Identify which cell holds the provided text, then report its [x, y] central coordinate. 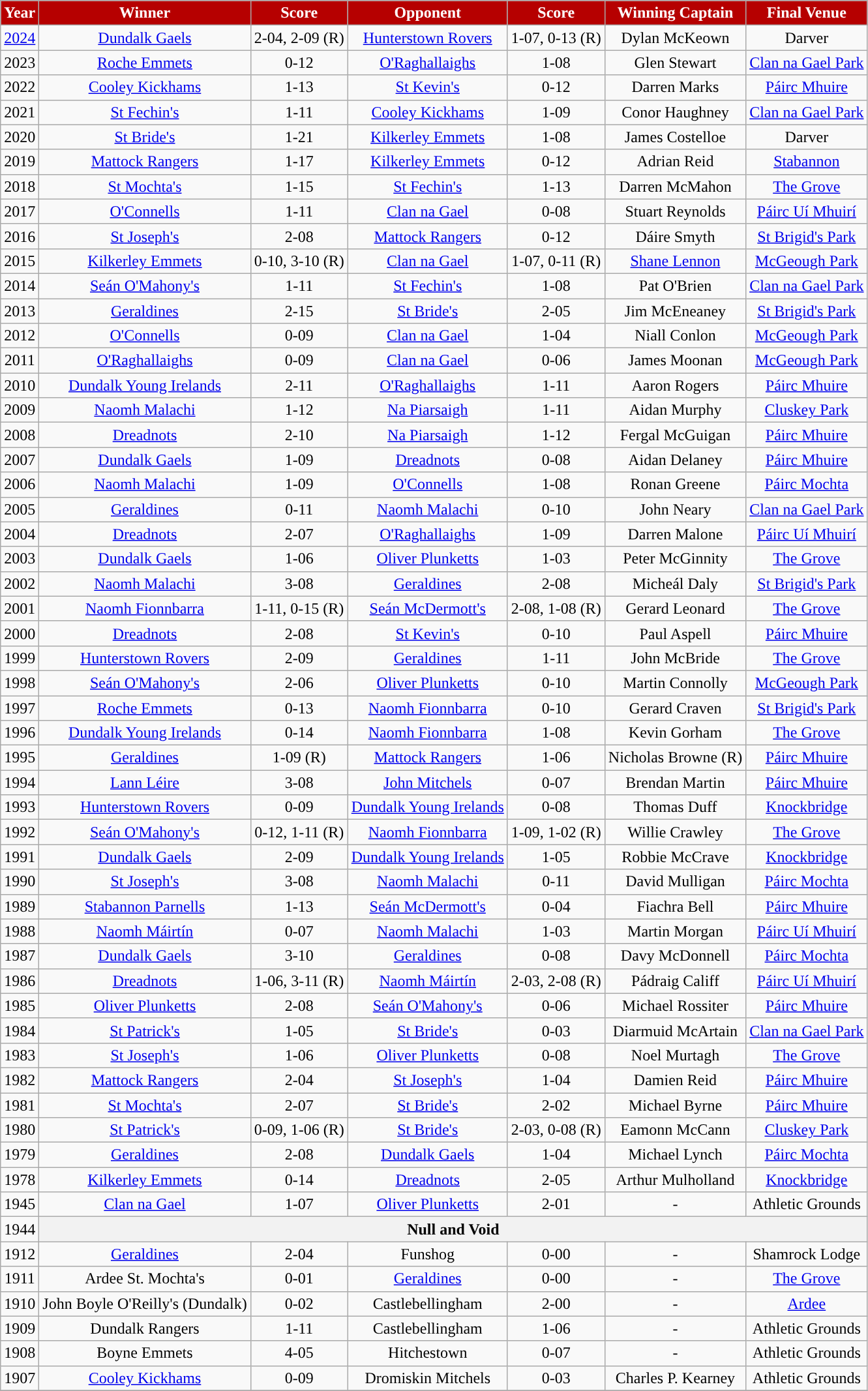
2019 [20, 162]
1989 [20, 906]
1984 [20, 1030]
John McBride [675, 658]
Robbie McCrave [675, 857]
Ardee [807, 1304]
Eamonn McCann [675, 1130]
James Costelloe [675, 137]
0-01 [299, 1279]
Martin Connolly [675, 683]
Pádraig Califf [675, 981]
Winner [145, 13]
1979 [20, 1155]
1991 [20, 857]
1-06, 3-11 (R) [299, 981]
Noel Murtagh [675, 1055]
John Mitchels [428, 783]
Michael Rossiter [675, 1006]
Ronan Greene [675, 485]
James Moonan [675, 361]
2023 [20, 63]
Brendan Martin [675, 783]
1999 [20, 658]
Niall Conlon [675, 336]
1990 [20, 882]
Stuart Reynolds [675, 211]
Charles P. Kearney [675, 1378]
Willie Crawley [675, 832]
1985 [20, 1006]
2008 [20, 435]
Fiachra Bell [675, 906]
2-10 [299, 435]
Final Venue [807, 13]
Darren Marks [675, 87]
Winning Captain [675, 13]
Funshog [428, 1254]
2004 [20, 534]
1982 [20, 1080]
Stabannon Parnells [145, 906]
1-07, 0-13 (R) [556, 38]
2012 [20, 336]
Aidan Delaney [675, 460]
2018 [20, 187]
1978 [20, 1180]
2014 [20, 286]
1988 [20, 931]
2011 [20, 361]
2024 [20, 38]
2021 [20, 112]
2-06 [299, 683]
3-10 [299, 956]
1944 [20, 1229]
Gerard Craven [675, 708]
Michael Byrne [675, 1105]
Peter McGinnity [675, 559]
Gerard Leonard [675, 608]
2013 [20, 311]
Micheál Daly [675, 584]
2017 [20, 211]
2015 [20, 261]
Dylan McKeown [675, 38]
Darren Malone [675, 534]
Martin Morgan [675, 931]
1998 [20, 683]
1987 [20, 956]
Hitchestown [428, 1353]
Arthur Mulholland [675, 1180]
David Mulligan [675, 882]
Ardee St. Mochta's [145, 1279]
1910 [20, 1304]
1994 [20, 783]
1909 [20, 1328]
Nicholas Browne (R) [675, 758]
1986 [20, 981]
2007 [20, 460]
0-10, 3-10 (R) [299, 261]
1-17 [299, 162]
1945 [20, 1204]
1993 [20, 807]
Glen Stewart [675, 63]
2001 [20, 608]
0-12, 1-11 (R) [299, 832]
Aidan Murphy [675, 410]
Diarmuid McArtain [675, 1030]
2-08, 1-08 (R) [556, 608]
Aaron Rogers [675, 385]
Opponent [428, 13]
1981 [20, 1105]
1980 [20, 1130]
1983 [20, 1055]
Shamrock Lodge [807, 1254]
Pat O'Brien [675, 286]
0-04 [556, 906]
2-03, 0-08 (R) [556, 1130]
1-07, 0-11 (R) [556, 261]
1992 [20, 832]
Fergal McGuigan [675, 435]
2-11 [299, 385]
1-11, 0-15 (R) [299, 608]
Davy McDonnell [675, 956]
2002 [20, 584]
0-02 [299, 1304]
John Boyle O'Reilly's (Dundalk) [145, 1304]
2-04, 2-09 (R) [299, 38]
2020 [20, 137]
2006 [20, 485]
Thomas Duff [675, 807]
2003 [20, 559]
2005 [20, 509]
1-21 [299, 137]
Year [20, 13]
Paul Aspell [675, 633]
Dundalk Rangers [145, 1328]
2-15 [299, 311]
Jim McEneaney [675, 311]
4-05 [299, 1353]
1-09, 1-02 (R) [556, 832]
Null and Void [453, 1229]
2022 [20, 87]
Michael Lynch [675, 1155]
2016 [20, 236]
Shane Lennon [675, 261]
Damien Reid [675, 1080]
1995 [20, 758]
2-02 [556, 1105]
Dáire Smyth [675, 236]
1997 [20, 708]
Lann Léire [145, 783]
2000 [20, 633]
2-03, 2-08 (R) [556, 981]
Boyne Emmets [145, 1353]
Kevin Gorham [675, 733]
John Neary [675, 509]
0-09, 1-06 (R) [299, 1130]
1-07 [299, 1204]
2010 [20, 385]
0-13 [299, 708]
Stabannon [807, 162]
Adrian Reid [675, 162]
1-15 [299, 187]
Conor Haughney [675, 112]
2-00 [556, 1304]
1911 [20, 1279]
1-09 (R) [299, 758]
Dromiskin Mitchels [428, 1378]
1912 [20, 1254]
2-01 [556, 1204]
2009 [20, 410]
1996 [20, 733]
1907 [20, 1378]
Darren McMahon [675, 187]
1908 [20, 1353]
